Return the (X, Y) coordinate for the center point of the cell that contains the specified text.  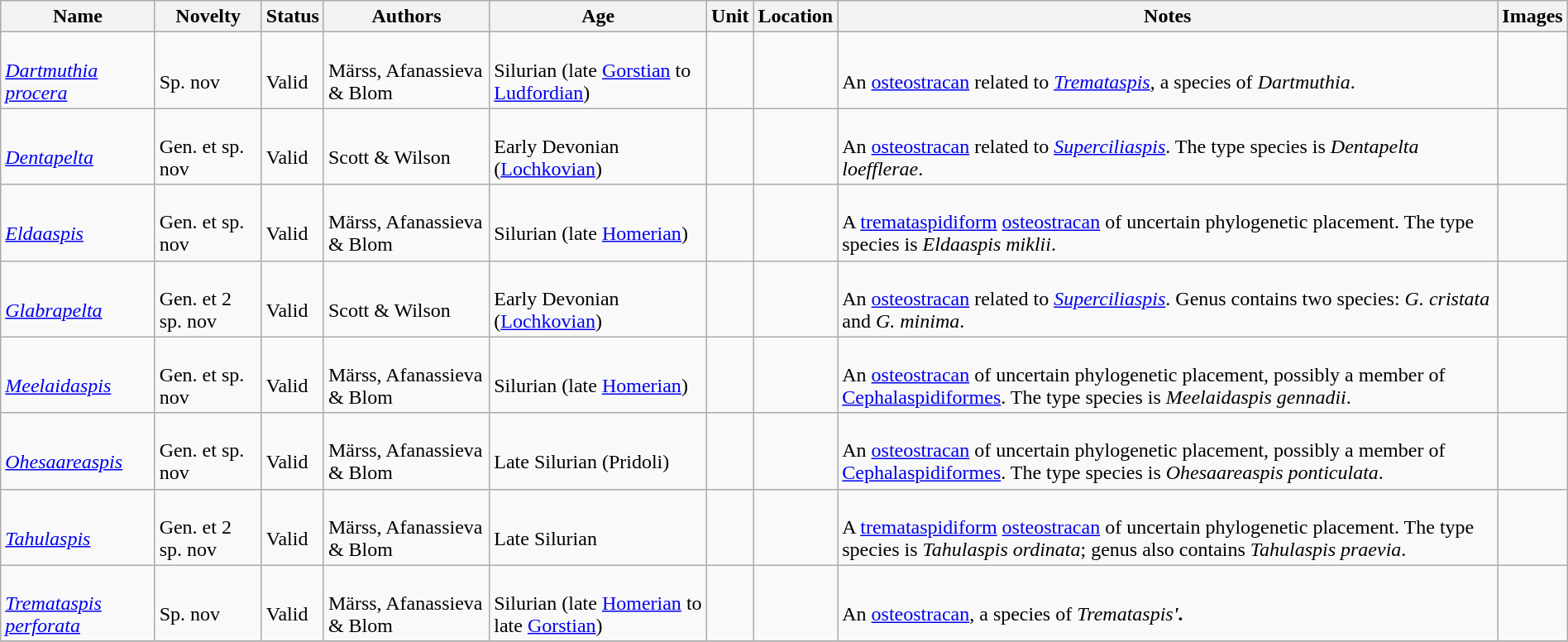
Late Silurian (599, 527)
Eldaaspis (78, 223)
Location (796, 17)
Images (1532, 17)
Silurian (late Homerian to late Gorstian) (599, 603)
An osteostracan related to Tremataspis, a species of Dartmuthia. (1168, 70)
Meelaidaspis (78, 375)
Late Silurian (Pridoli) (599, 451)
Ohesaareaspis (78, 451)
Status (293, 17)
Tremataspis perforata (78, 603)
An osteostracan related to Superciliaspis. Genus contains two species: G. cristata and G. minima. (1168, 299)
An osteostracan, a species of Tremataspis'. (1168, 603)
A tremataspidiform osteostracan of uncertain phylogenetic placement. The type species is Eldaaspis miklii. (1168, 223)
Dentapelta (78, 146)
A tremataspidiform osteostracan of uncertain phylogenetic placement. The type species is Tahulaspis ordinata; genus also contains Tahulaspis praevia. (1168, 527)
Dartmuthia procera (78, 70)
An osteostracan of uncertain phylogenetic placement, possibly a member of Cephalaspidiformes. The type species is Meelaidaspis gennadii. (1168, 375)
Age (599, 17)
Unit (730, 17)
Tahulaspis (78, 527)
An osteostracan related to Superciliaspis. The type species is Dentapelta loefflerae. (1168, 146)
Name (78, 17)
Authors (406, 17)
Novelty (208, 17)
Glabrapelta (78, 299)
An osteostracan of uncertain phylogenetic placement, possibly a member of Cephalaspidiformes. The type species is Ohesaareaspis ponticulata. (1168, 451)
Silurian (late Gorstian to Ludfordian) (599, 70)
Notes (1168, 17)
